For the text-containing cell, return its midpoint in (x, y) coordinate format. 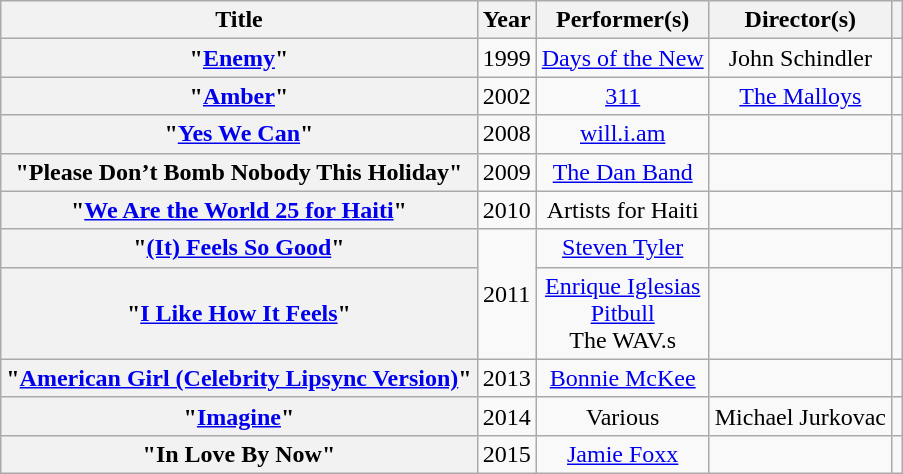
Year (506, 20)
"Yes We Can" (239, 134)
"Imagine" (239, 416)
2002 (506, 96)
2009 (506, 172)
Director(s) (800, 20)
"We Are the World 25 for Haiti" (239, 210)
1999 (506, 58)
2010 (506, 210)
Michael Jurkovac (800, 416)
Enrique Iglesias Pitbull The WAV.s (622, 313)
Artists for Haiti (622, 210)
"Please Don’t Bomb Nobody This Holiday" (239, 172)
Days of the New (622, 58)
2011 (506, 294)
2008 (506, 134)
Various (622, 416)
Jamie Foxx (622, 454)
The Malloys (800, 96)
"Amber" (239, 96)
will.i.am (622, 134)
Bonnie McKee (622, 378)
"I Like How It Feels" (239, 313)
2015 (506, 454)
311 (622, 96)
2014 (506, 416)
2013 (506, 378)
Performer(s) (622, 20)
"In Love By Now" (239, 454)
"American Girl (Celebrity Lipsync Version)" (239, 378)
"Enemy" (239, 58)
Steven Tyler (622, 248)
"(It) Feels So Good" (239, 248)
Title (239, 20)
The Dan Band (622, 172)
John Schindler (800, 58)
